Search for the cell housing the specified text and yield its (X, Y) center coordinate. 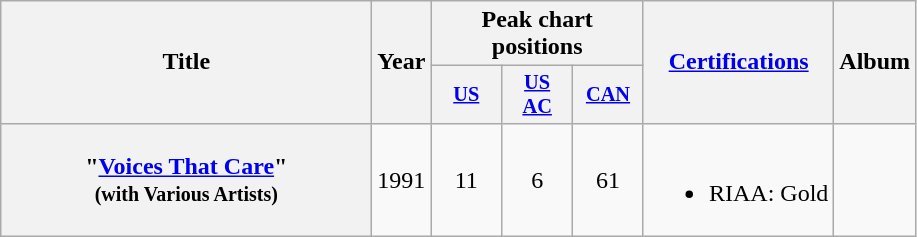
1991 (402, 180)
Year (402, 62)
Peak chart positions (538, 34)
CAN (608, 95)
RIAA: Gold (738, 180)
Title (186, 62)
"Voices That Care" (with Various Artists) (186, 180)
USAC (538, 95)
Album (875, 62)
US (466, 95)
Certifications (738, 62)
61 (608, 180)
11 (466, 180)
6 (538, 180)
